Find where the given text appears and provide that cell's center as [X, Y] coordinate. 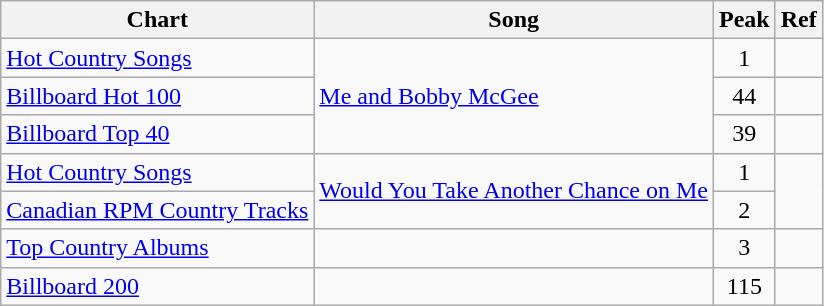
44 [744, 96]
Ref [798, 20]
Billboard Top 40 [158, 134]
3 [744, 248]
Top Country Albums [158, 248]
Song [514, 20]
Billboard 200 [158, 286]
Billboard Hot 100 [158, 96]
2 [744, 210]
Chart [158, 20]
Canadian RPM Country Tracks [158, 210]
Would You Take Another Chance on Me [514, 191]
Me and Bobby McGee [514, 96]
39 [744, 134]
115 [744, 286]
Peak [744, 20]
